Identify which cell holds the provided text, then report its (x, y) central coordinate. 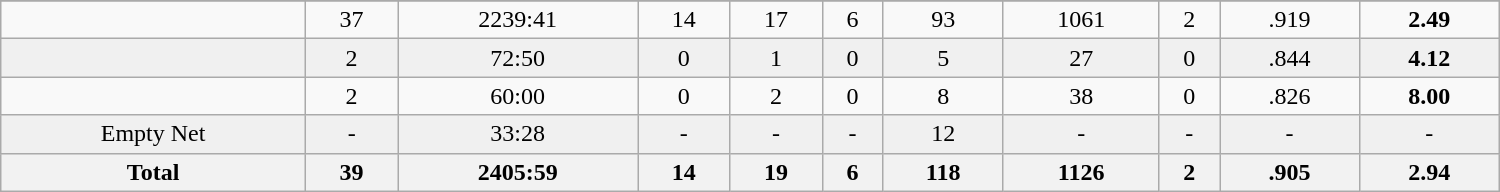
60:00 (518, 96)
72:50 (518, 58)
.844 (1290, 58)
2239:41 (518, 20)
2.94 (1429, 172)
33:28 (518, 134)
118 (943, 172)
2405:59 (518, 172)
Empty Net (154, 134)
4.12 (1429, 58)
8.00 (1429, 96)
5 (943, 58)
37 (351, 20)
12 (943, 134)
.826 (1290, 96)
.905 (1290, 172)
39 (351, 172)
8 (943, 96)
1061 (1081, 20)
19 (776, 172)
1 (776, 58)
38 (1081, 96)
1126 (1081, 172)
2.49 (1429, 20)
27 (1081, 58)
Total (154, 172)
.919 (1290, 20)
17 (776, 20)
93 (943, 20)
